Extract the [X, Y] coordinate from the center of the cell holding the provided text.  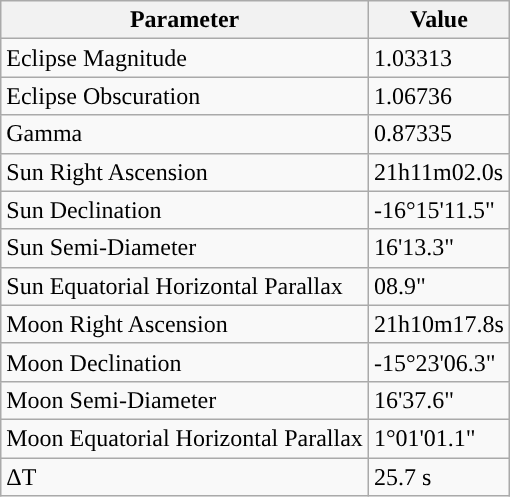
16'13.3" [438, 248]
1.06736 [438, 96]
08.9" [438, 286]
Sun Semi-Diameter [185, 248]
Gamma [185, 134]
21h11m02.0s [438, 172]
-16°15'11.5" [438, 210]
Eclipse Obscuration [185, 96]
Value [438, 20]
Sun Declination [185, 210]
1°01'01.1" [438, 438]
21h10m17.8s [438, 324]
Moon Equatorial Horizontal Parallax [185, 438]
Eclipse Magnitude [185, 58]
-15°23'06.3" [438, 362]
Moon Declination [185, 362]
Sun Equatorial Horizontal Parallax [185, 286]
Sun Right Ascension [185, 172]
Moon Semi-Diameter [185, 400]
25.7 s [438, 477]
Moon Right Ascension [185, 324]
16'37.6" [438, 400]
Parameter [185, 20]
0.87335 [438, 134]
1.03313 [438, 58]
ΔT [185, 477]
